Capture the cell that displays the provided text and extract its (x, y) central coordinate. 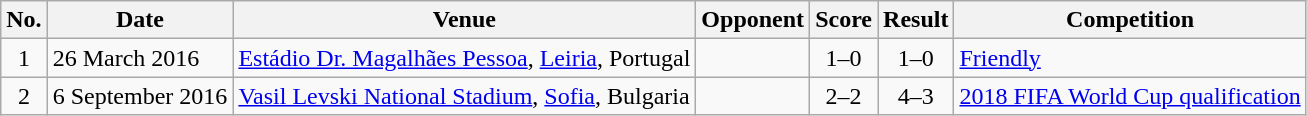
4–3 (916, 96)
Result (916, 20)
1 (24, 58)
Estádio Dr. Magalhães Pessoa, Leiria, Portugal (464, 58)
Score (844, 20)
2–2 (844, 96)
2 (24, 96)
Opponent (753, 20)
Date (140, 20)
Vasil Levski National Stadium, Sofia, Bulgaria (464, 96)
Competition (1130, 20)
2018 FIFA World Cup qualification (1130, 96)
No. (24, 20)
Venue (464, 20)
Friendly (1130, 58)
26 March 2016 (140, 58)
6 September 2016 (140, 96)
